Return [X, Y] of the center of cell containing provided text 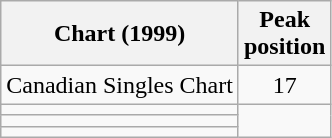
Chart (1999) [120, 34]
17 [284, 85]
Canadian Singles Chart [120, 85]
Peakposition [284, 34]
